Return (X, Y) of the center of cell containing provided text 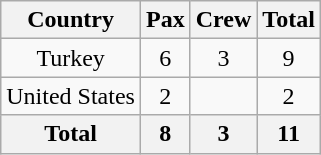
Turkey (71, 58)
Crew (224, 20)
Pax (165, 20)
United States (71, 96)
11 (289, 134)
8 (165, 134)
9 (289, 58)
6 (165, 58)
Country (71, 20)
